Scan for the cell matching the given text and deliver its [x, y] coordinate at center. 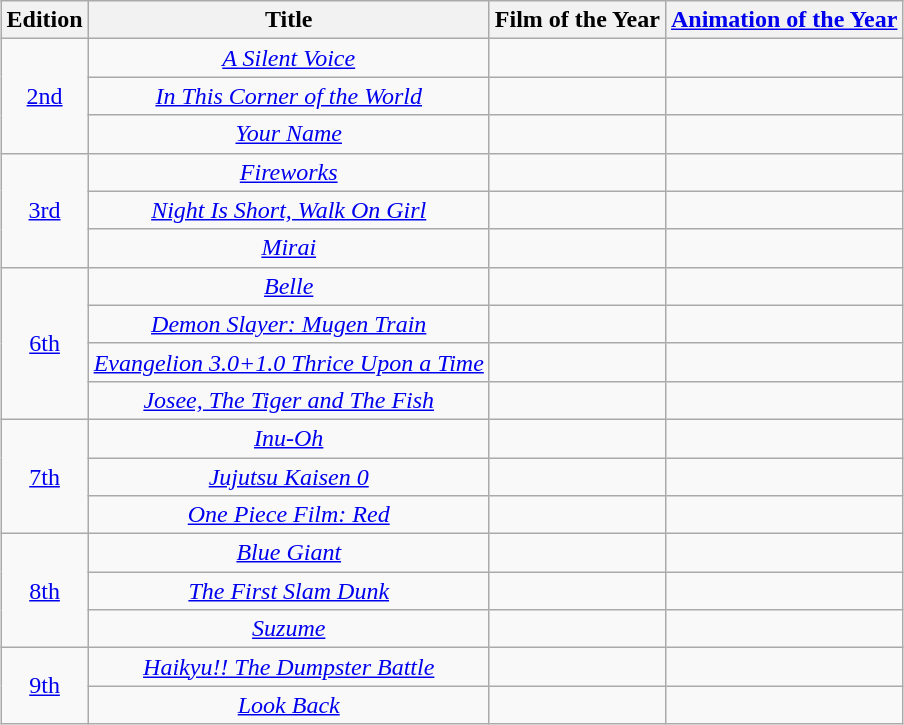
Belle [288, 286]
Demon Slayer: Mugen Train [288, 324]
The First Slam Dunk [288, 591]
Blue Giant [288, 553]
Suzume [288, 629]
Josee, The Tiger and The Fish [288, 400]
In This Corner of the World [288, 96]
6th [44, 343]
Jujutsu Kaisen 0 [288, 477]
Edition [44, 20]
Mirai [288, 248]
Title [288, 20]
Night Is Short, Walk On Girl [288, 210]
Your Name [288, 134]
Film of the Year [577, 20]
Evangelion 3.0+1.0 Thrice Upon a Time [288, 362]
A Silent Voice [288, 58]
Animation of the Year [784, 20]
7th [44, 476]
9th [44, 686]
8th [44, 591]
Haikyu!! The Dumpster Battle [288, 667]
One Piece Film: Red [288, 515]
2nd [44, 96]
Inu-Oh [288, 438]
Fireworks [288, 172]
3rd [44, 210]
Look Back [288, 705]
